Determine the [X, Y] coordinate at the center of the cell enclosing the given text.  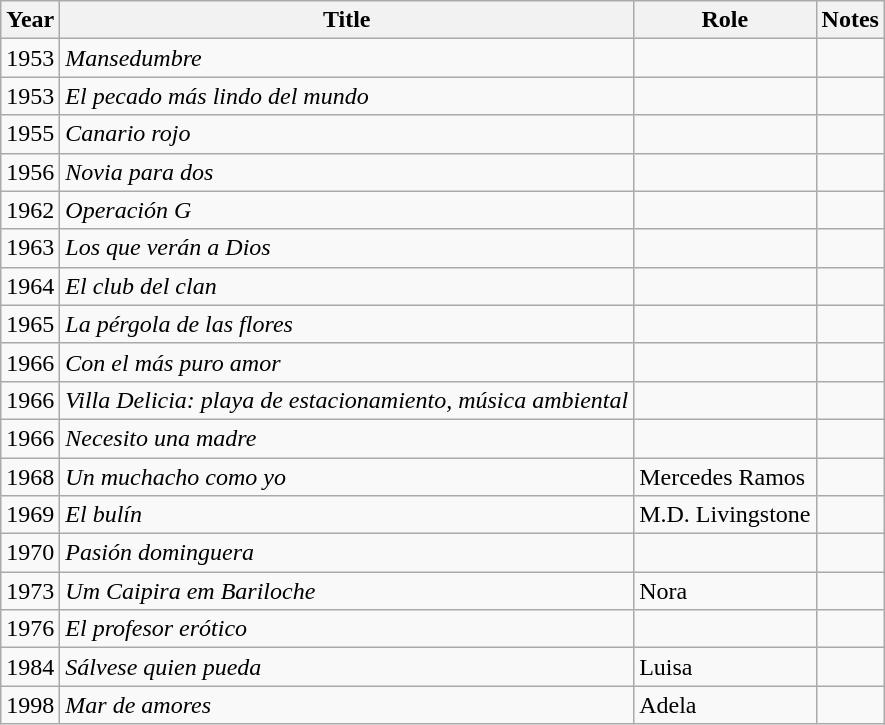
Mar de amores [347, 705]
Un muchacho como yo [347, 477]
Novia para dos [347, 172]
1998 [30, 705]
Sálvese quien pueda [347, 667]
Role [725, 20]
Villa Delicia: playa de estacionamiento, música ambiental [347, 400]
1976 [30, 629]
M.D. Livingstone [725, 515]
1962 [30, 210]
1968 [30, 477]
1963 [30, 248]
Canario rojo [347, 134]
1969 [30, 515]
Luisa [725, 667]
El club del clan [347, 286]
Con el más puro amor [347, 362]
1955 [30, 134]
Los que verán a Dios [347, 248]
Year [30, 20]
Operación G [347, 210]
1973 [30, 591]
Um Caipira em Bariloche [347, 591]
1970 [30, 553]
El bulín [347, 515]
Mansedumbre [347, 58]
1965 [30, 324]
1984 [30, 667]
La pérgola de las flores [347, 324]
1956 [30, 172]
Pasión dominguera [347, 553]
Title [347, 20]
El profesor erótico [347, 629]
El pecado más lindo del mundo [347, 96]
Mercedes Ramos [725, 477]
1964 [30, 286]
Adela [725, 705]
Notes [850, 20]
Necesito una madre [347, 438]
Nora [725, 591]
